Search for the cell housing the specified text and yield its [x, y] center coordinate. 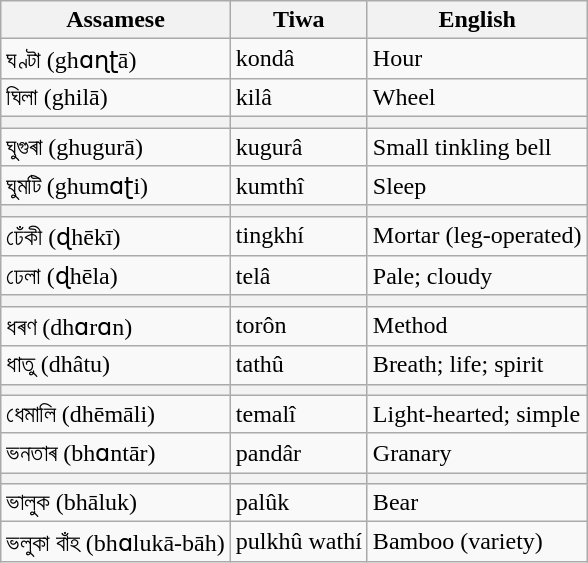
Bamboo (variety) [477, 542]
Wheel [477, 97]
ঘুগুৰা (ghugurā) [116, 147]
English [477, 20]
ঢেলা (ɖhēla) [116, 276]
pandâr [298, 453]
ধৰণ (dhɑrɑn) [116, 326]
ভনতাৰ (bhɑntār) [116, 453]
Light-hearted; simple [477, 414]
Small tinkling bell [477, 147]
ধাতু (dhâtu) [116, 365]
Hour [477, 59]
kumthî [298, 186]
kilâ [298, 97]
pulkhû wathí [298, 542]
ঘিলা (ghilā) [116, 97]
ঘুমটি (ghumɑʈi) [116, 186]
Breath; life; spirit [477, 365]
ঢেঁকী (ɖhēkī) [116, 236]
palûk [298, 503]
Mortar (leg-operated) [477, 236]
ঘণ্টা (ghɑɳʈā) [116, 59]
Pale; cloudy [477, 276]
torôn [298, 326]
Tiwa [298, 20]
Granary [477, 453]
ধেমালি (dhēmāli) [116, 414]
Assamese [116, 20]
ভলুকা বাঁহ (bhɑlukā-bāh) [116, 542]
Bear [477, 503]
temalî [298, 414]
telâ [298, 276]
kugurâ [298, 147]
Sleep [477, 186]
Method [477, 326]
tingkhí [298, 236]
kondâ [298, 59]
ভালুক (bhāluk) [116, 503]
tathû [298, 365]
